Search for the cell housing the specified text and yield its [X, Y] center coordinate. 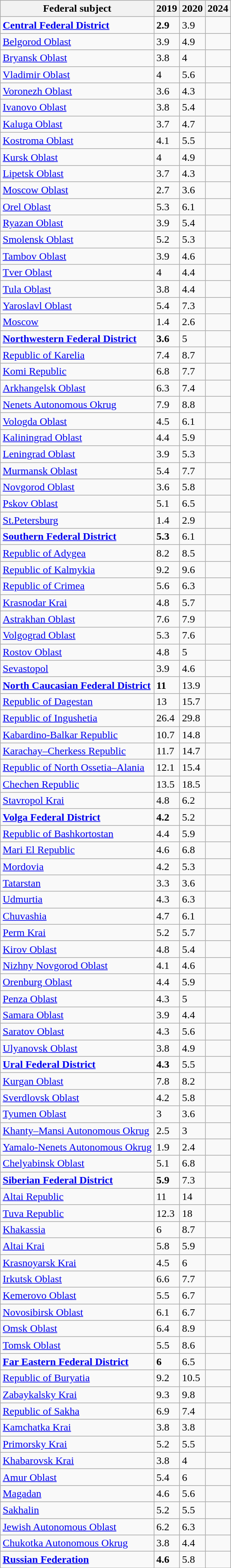
Rostov Oblast [77, 652]
Krasnodar Krai [77, 603]
Federal subject [77, 9]
26.4 [167, 718]
Kursk Oblast [77, 157]
Chukotka Autonomous Okrug [77, 1543]
Bryansk Oblast [77, 58]
Tver Oblast [77, 273]
6.6 [167, 1279]
Kirov Oblast [77, 949]
Vologda Oblast [77, 421]
Arkhangelsk Oblast [77, 388]
Stavropol Krai [77, 801]
Ivanovo Oblast [77, 108]
29.8 [192, 718]
15.4 [192, 768]
2.4 [192, 1147]
2.7 [167, 190]
Vladimir Oblast [77, 75]
Kemerovo Oblast [77, 1296]
Kostroma Oblast [77, 140]
Ryazan Oblast [77, 223]
12.3 [167, 1213]
Orel Oblast [77, 207]
8.8 [192, 404]
9.3 [167, 1395]
8.9 [192, 1329]
Yaroslavl Oblast [77, 306]
Chuvashia [77, 916]
9.6 [192, 570]
9.8 [192, 1395]
Samara Oblast [77, 1015]
2019 [167, 9]
2.6 [192, 322]
Pskov Oblast [77, 504]
Udmurtia [77, 900]
18 [192, 1213]
Novgorod Oblast [77, 487]
Moscow Oblast [77, 190]
Republic of Dagestan [77, 701]
Irkutsk Oblast [77, 1279]
Nenets Autonomous Okrug [77, 404]
Siberian Federal District [77, 1180]
Southern Federal District [77, 537]
Murmansk Oblast [77, 470]
St.Petersburg [77, 520]
Komi Republic [77, 372]
Tyumen Oblast [77, 1114]
Kurgan Oblast [77, 1081]
Khakassia [77, 1229]
Altai Krai [77, 1246]
Sakhalin [77, 1510]
Sevastopol [77, 668]
Khanty–Mansi Autonomous Okrug [77, 1131]
2024 [218, 9]
13.9 [192, 685]
12.1 [167, 768]
Yamalo-Nenets Autonomous Okrug [77, 1147]
Tula Oblast [77, 289]
Amur Oblast [77, 1477]
10.5 [192, 1378]
Zabaykalsky Krai [77, 1395]
Jewish Autonomous Oblast [77, 1526]
Omsk Oblast [77, 1329]
Ural Federal District [77, 1065]
Northwestern Federal District [77, 339]
14.7 [192, 751]
8.6 [192, 1345]
Kaliningrad Oblast [77, 437]
Kaluga Oblast [77, 124]
Volgograd Oblast [77, 636]
18.5 [192, 784]
Leningrad Oblast [77, 454]
Voronezh Oblast [77, 91]
Magadan [77, 1493]
Karachay–Cherkess Republic [77, 751]
7.8 [167, 1081]
1.9 [167, 1147]
15.7 [192, 701]
Primorsky Krai [77, 1444]
8.5 [192, 553]
Tatarstan [77, 883]
Republic of Buryatia [77, 1378]
Altai Republic [77, 1196]
Tomsk Oblast [77, 1345]
Novosibirsk Oblast [77, 1312]
14.8 [192, 735]
North Caucasian Federal District [77, 685]
Kabardino-Balkar Republic [77, 735]
Republic of Bashkortostan [77, 834]
14 [192, 1196]
Mari El Republic [77, 850]
Belgorod Oblast [77, 42]
Astrakhan Oblast [77, 619]
Chelyabinsk Oblast [77, 1164]
Orenburg Oblast [77, 982]
Ulyanovsk Oblast [77, 1048]
Penza Oblast [77, 998]
2.5 [167, 1131]
Khabarovsk Krai [77, 1460]
6.4 [167, 1329]
Nizhny Novgorod Oblast [77, 965]
Republic of Crimea [77, 586]
Moscow [77, 322]
13 [167, 701]
Republic of Adygea [77, 553]
Republic of Kalmykia [77, 570]
Mordovia [77, 867]
13.5 [167, 784]
Perm Krai [77, 932]
Russian Federation [77, 1560]
Sverdlovsk Oblast [77, 1098]
Tambov Oblast [77, 256]
2020 [192, 9]
Tuva Republic [77, 1213]
Saratov Oblast [77, 1032]
Volga Federal District [77, 817]
Republic of Sakha [77, 1411]
Republic of Karelia [77, 355]
Republic of North Ossetia–Alania [77, 768]
10.7 [167, 735]
6.9 [167, 1411]
Far Eastern Federal District [77, 1362]
Chechen Republic [77, 784]
Krasnoyarsk Krai [77, 1263]
Central Federal District [77, 25]
3.3 [167, 883]
Lipetsk Oblast [77, 173]
11.7 [167, 751]
Kamchatka Krai [77, 1428]
Republic of Ingushetia [77, 718]
Smolensk Oblast [77, 240]
